Determine the (X, Y) coordinate at the center of the cell enclosing the given text.  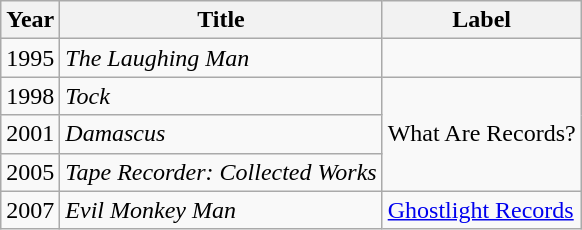
Year (30, 20)
Damascus (221, 134)
Ghostlight Records (482, 210)
2005 (30, 172)
What Are Records? (482, 134)
Title (221, 20)
Tock (221, 96)
Evil Monkey Man (221, 210)
Label (482, 20)
2007 (30, 210)
1995 (30, 58)
Tape Recorder: Collected Works (221, 172)
1998 (30, 96)
2001 (30, 134)
The Laughing Man (221, 58)
